For the text-containing cell, return its midpoint in (x, y) coordinate format. 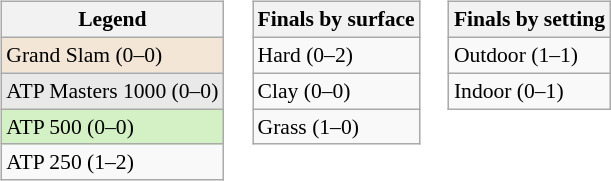
Grass (1–0) (336, 127)
ATP Masters 1000 (0–0) (112, 91)
ATP 250 (1–2) (112, 162)
Outdoor (1–1) (530, 55)
Finals by setting (530, 20)
Legend (112, 20)
Grand Slam (0–0) (112, 55)
Indoor (0–1) (530, 91)
Finals by surface (336, 20)
Hard (0–2) (336, 55)
Clay (0–0) (336, 91)
ATP 500 (0–0) (112, 127)
